Return the [X, Y] coordinate for the center point of the cell that contains the specified text.  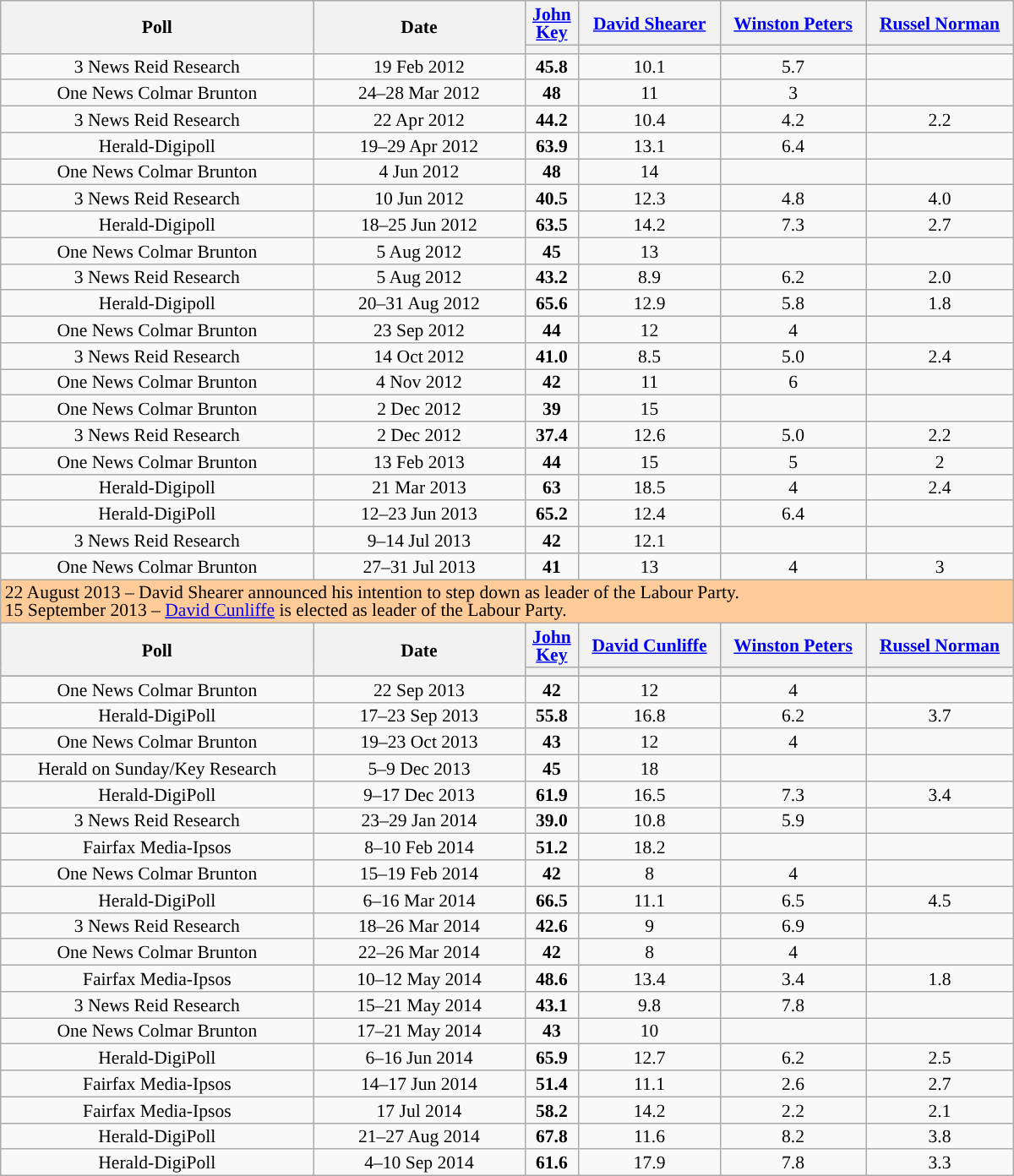
19 Feb 2012 [419, 66]
45.8 [552, 66]
39 [552, 409]
44.2 [552, 120]
42.6 [552, 926]
65.9 [552, 1058]
12–23 Jun 2013 [419, 514]
13 Feb 2013 [419, 461]
12.3 [649, 198]
5.8 [793, 304]
61.6 [552, 1162]
2 [940, 461]
10.1 [649, 66]
2.5 [940, 1058]
63.9 [552, 145]
14 [649, 172]
16.5 [649, 794]
13.1 [649, 145]
12.6 [649, 434]
51.4 [552, 1083]
6.5 [793, 899]
67.8 [552, 1135]
51.2 [552, 847]
58.2 [552, 1110]
48.6 [552, 978]
16.8 [649, 715]
17–23 Sep 2013 [419, 715]
9 [649, 926]
2.1 [940, 1110]
37.4 [552, 434]
10.8 [649, 821]
18–26 Mar 2014 [419, 926]
18.5 [649, 487]
3.7 [940, 715]
66.5 [552, 899]
14 Oct 2012 [419, 357]
12.1 [649, 541]
22–26 Mar 2014 [419, 953]
21 Mar 2013 [419, 487]
4 Jun 2012 [419, 172]
6 [793, 382]
55.8 [552, 715]
18.2 [649, 847]
8.2 [793, 1135]
65.2 [552, 514]
6.9 [793, 926]
22 Sep 2013 [419, 689]
8–10 Feb 2014 [419, 847]
27–31 Jul 2013 [419, 566]
13.4 [649, 978]
4.2 [793, 120]
61.9 [552, 794]
9–17 Dec 2013 [419, 794]
2.0 [940, 277]
David Shearer [649, 23]
24–28 Mar 2012 [419, 93]
14–17 Jun 2014 [419, 1083]
19–29 Apr 2012 [419, 145]
19–23 Oct 2013 [419, 742]
2.6 [793, 1083]
9.8 [649, 1005]
5–9 Dec 2013 [419, 769]
18–25 Jun 2012 [419, 225]
11.6 [649, 1135]
4.0 [940, 198]
4–10 Sep 2014 [419, 1162]
Herald on Sunday/Key Research [157, 769]
21–27 Aug 2014 [419, 1135]
43.2 [552, 277]
10 Jun 2012 [419, 198]
18 [649, 769]
4.8 [793, 198]
15–21 May 2014 [419, 1005]
8.9 [649, 277]
23–29 Jan 2014 [419, 821]
63 [552, 487]
63.5 [552, 225]
5.9 [793, 821]
12.7 [649, 1058]
22 Apr 2012 [419, 120]
10 [649, 1031]
5 [793, 461]
4 Nov 2012 [419, 382]
12.4 [649, 514]
20–31 Aug 2012 [419, 304]
17.9 [649, 1162]
8.5 [649, 357]
6–16 Mar 2014 [419, 899]
41 [552, 566]
4.5 [940, 899]
3.3 [940, 1162]
10.4 [649, 120]
23 Sep 2012 [419, 329]
41.0 [552, 357]
65.6 [552, 304]
10–12 May 2014 [419, 978]
15–19 Feb 2014 [419, 874]
David Cunliffe [649, 645]
43.1 [552, 1005]
17–21 May 2014 [419, 1031]
17 Jul 2014 [419, 1110]
3.8 [940, 1135]
9–14 Jul 2013 [419, 541]
5.7 [793, 66]
12.9 [649, 304]
6–16 Jun 2014 [419, 1058]
40.5 [552, 198]
39.0 [552, 821]
